For the text-containing cell, return its midpoint in [X, Y] coordinate format. 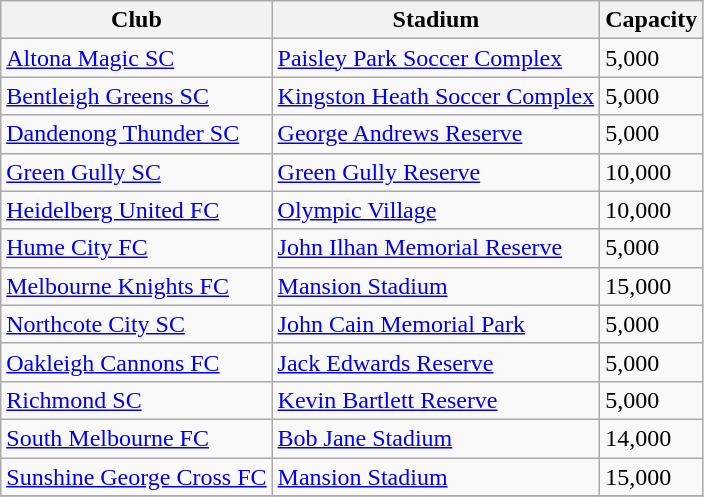
Jack Edwards Reserve [436, 362]
Bob Jane Stadium [436, 438]
Northcote City SC [136, 324]
South Melbourne FC [136, 438]
Green Gully SC [136, 172]
Olympic Village [436, 210]
Bentleigh Greens SC [136, 96]
Richmond SC [136, 400]
Dandenong Thunder SC [136, 134]
Club [136, 20]
Heidelberg United FC [136, 210]
14,000 [652, 438]
Sunshine George Cross FC [136, 477]
Kevin Bartlett Reserve [436, 400]
Altona Magic SC [136, 58]
Paisley Park Soccer Complex [436, 58]
John Ilhan Memorial Reserve [436, 248]
Kingston Heath Soccer Complex [436, 96]
Green Gully Reserve [436, 172]
John Cain Memorial Park [436, 324]
George Andrews Reserve [436, 134]
Stadium [436, 20]
Hume City FC [136, 248]
Melbourne Knights FC [136, 286]
Oakleigh Cannons FC [136, 362]
Capacity [652, 20]
